Detect which cell encompasses the target text, then output its (x, y) center coordinate. 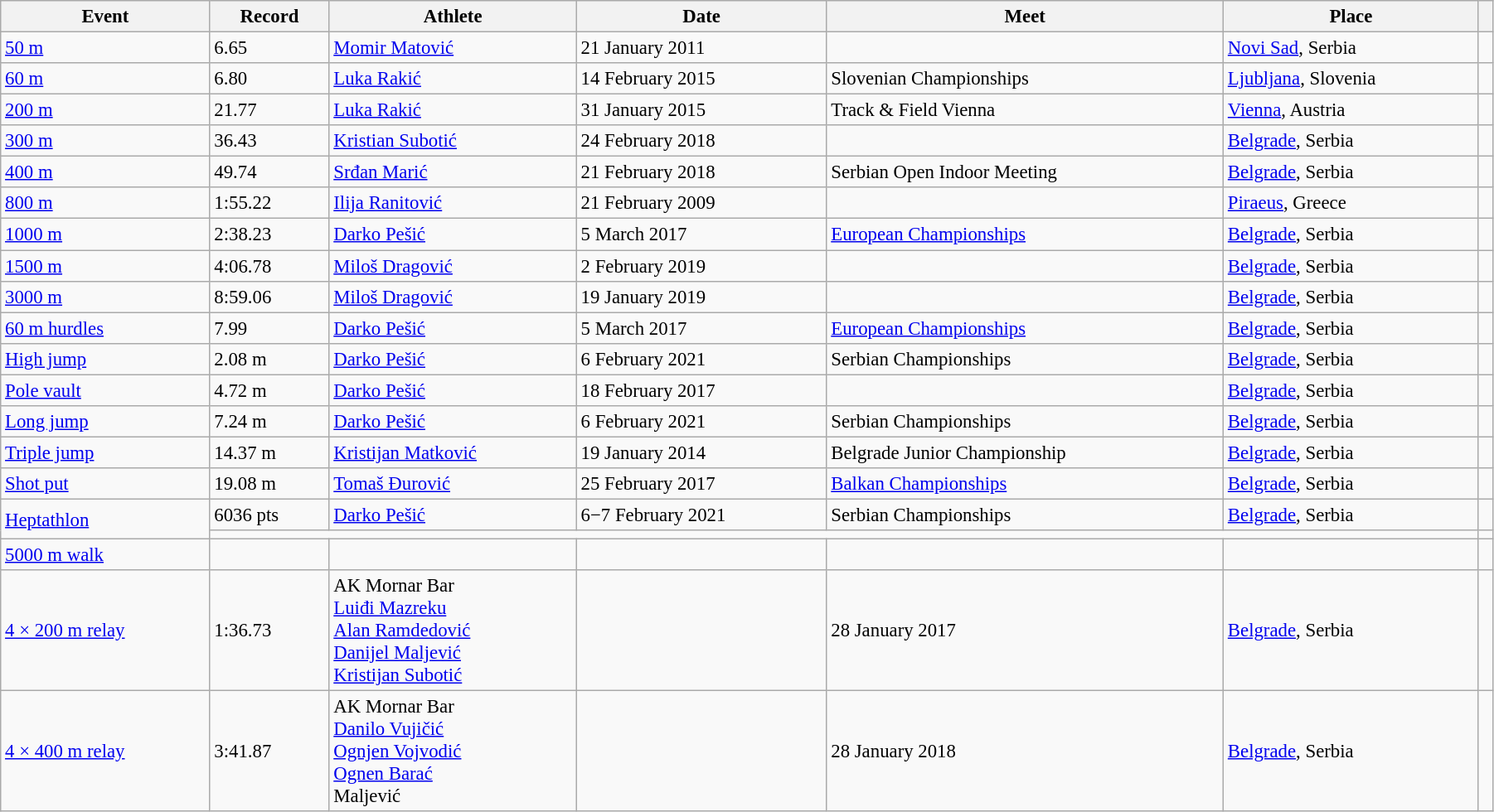
Ljubljana, Slovenia (1351, 79)
60 m (105, 79)
Athlete (453, 17)
21 February 2018 (701, 172)
21 January 2011 (701, 48)
28 January 2018 (1025, 752)
Record (269, 17)
49.74 (269, 172)
AK Mornar BarLuiđi MazrekuAlan RamdedovićDanijel MaljevićKristijan Subotić (453, 631)
2.08 m (269, 359)
28 January 2017 (1025, 631)
19 January 2014 (701, 452)
200 m (105, 110)
4 × 400 m relay (105, 752)
60 m hurdles (105, 328)
1:55.22 (269, 203)
300 m (105, 141)
800 m (105, 203)
400 m (105, 172)
14 February 2015 (701, 79)
Balkan Championships (1025, 484)
36.43 (269, 141)
31 January 2015 (701, 110)
Kristian Subotić (453, 141)
Track & Field Vienna (1025, 110)
1500 m (105, 266)
High jump (105, 359)
6.80 (269, 79)
6−7 February 2021 (701, 515)
Momir Matović (453, 48)
Shot put (105, 484)
8:59.06 (269, 297)
25 February 2017 (701, 484)
4.72 m (269, 390)
50 m (105, 48)
Belgrade Junior Championship (1025, 452)
Ilija Ranitović (453, 203)
Kristijan Matković (453, 452)
Vienna, Austria (1351, 110)
2 February 2019 (701, 266)
18 February 2017 (701, 390)
2:38.23 (269, 234)
Piraeus, Greece (1351, 203)
6036 pts (269, 515)
7.99 (269, 328)
Meet (1025, 17)
19 January 2019 (701, 297)
Long jump (105, 422)
Srđan Marić (453, 172)
1000 m (105, 234)
3000 m (105, 297)
3:41.87 (269, 752)
7.24 m (269, 422)
Event (105, 17)
24 February 2018 (701, 141)
AK Mornar BarDanilo VujičićOgnjen VojvodićOgnen BaraćMaljević (453, 752)
1:36.73 (269, 631)
4:06.78 (269, 266)
Serbian Open Indoor Meeting (1025, 172)
14.37 m (269, 452)
Triple jump (105, 452)
21 February 2009 (701, 203)
6.65 (269, 48)
4 × 200 m relay (105, 631)
19.08 m (269, 484)
Novi Sad, Serbia (1351, 48)
Date (701, 17)
Place (1351, 17)
21.77 (269, 110)
Pole vault (105, 390)
Tomaš Đurović (453, 484)
Heptathlon (105, 519)
5000 m walk (105, 555)
Slovenian Championships (1025, 79)
